Provide the (X, Y) coordinate of the cell's center where the given text is located.  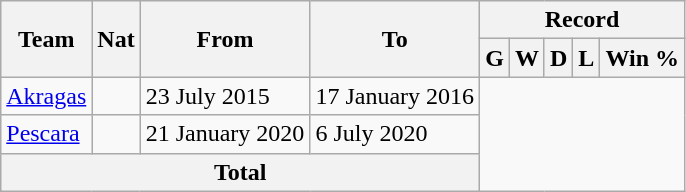
21 January 2020 (225, 134)
G (495, 58)
Total (240, 172)
From (225, 39)
6 July 2020 (395, 134)
W (526, 58)
Record (582, 20)
Win % (642, 58)
To (395, 39)
Team (46, 39)
Akragas (46, 96)
17 January 2016 (395, 96)
Pescara (46, 134)
23 July 2015 (225, 96)
Nat (116, 39)
L (586, 58)
D (558, 58)
